Provide the (x, y) coordinate of the cell's center where the given text is located.  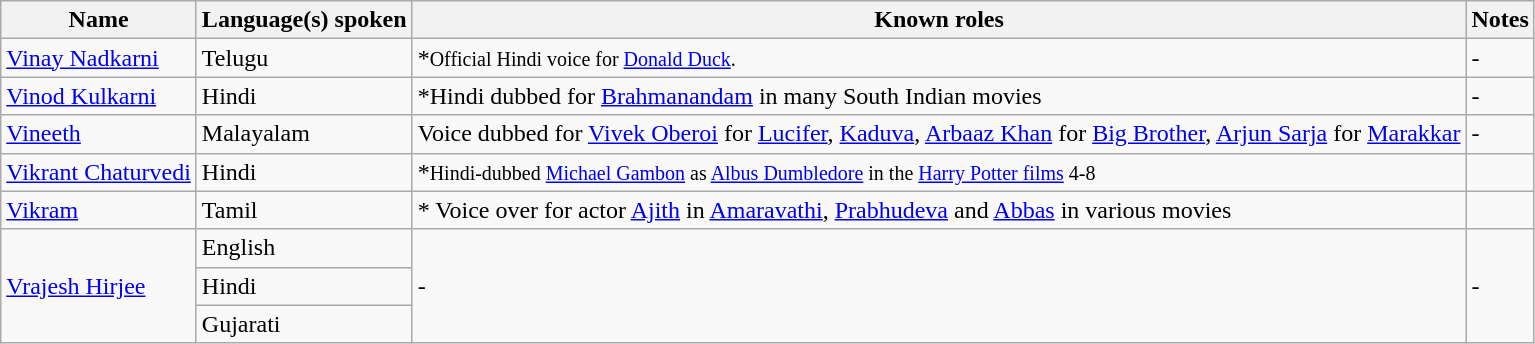
Vikrant Chaturvedi (99, 172)
Malayalam (304, 134)
Tamil (304, 210)
Vrajesh Hirjee (99, 286)
*Hindi dubbed for Brahmanandam in many South Indian movies (939, 96)
Voice dubbed for Vivek Oberoi for Lucifer, Kaduva, Arbaaz Khan for Big Brother, Arjun Sarja for Marakkar (939, 134)
*Official Hindi voice for Donald Duck. (939, 58)
Notes (1500, 20)
Vinod Kulkarni (99, 96)
*Hindi-dubbed Michael Gambon as Albus Dumbledore in the Harry Potter films 4-8 (939, 172)
Language(s) spoken (304, 20)
Vikram (99, 210)
* Voice over for actor Ajith in Amaravathi, Prabhudeva and Abbas in various movies (939, 210)
Known roles (939, 20)
Vinay Nadkarni (99, 58)
Name (99, 20)
Telugu (304, 58)
Vineeth (99, 134)
English (304, 248)
Gujarati (304, 324)
